Locate the cell with the specified text and output its [x, y] center coordinate. 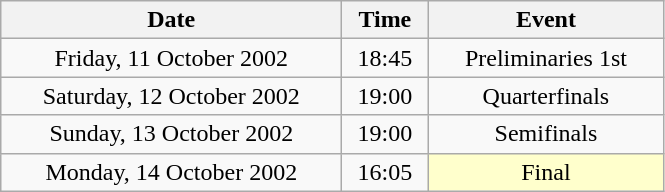
Friday, 11 October 2002 [172, 58]
18:45 [385, 58]
Sunday, 13 October 2002 [172, 134]
Quarterfinals [546, 96]
16:05 [385, 172]
Saturday, 12 October 2002 [172, 96]
Semifinals [546, 134]
Time [385, 20]
Preliminaries 1st [546, 58]
Final [546, 172]
Monday, 14 October 2002 [172, 172]
Event [546, 20]
Date [172, 20]
